Provide the (x, y) coordinate of the cell's center where the given text is located.  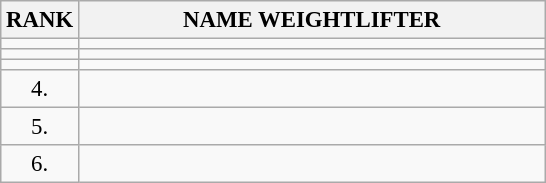
NAME WEIGHTLIFTER (312, 20)
RANK (40, 20)
4. (40, 89)
5. (40, 127)
